Output the (X, Y) coordinate of the center of the cell containing the given text.  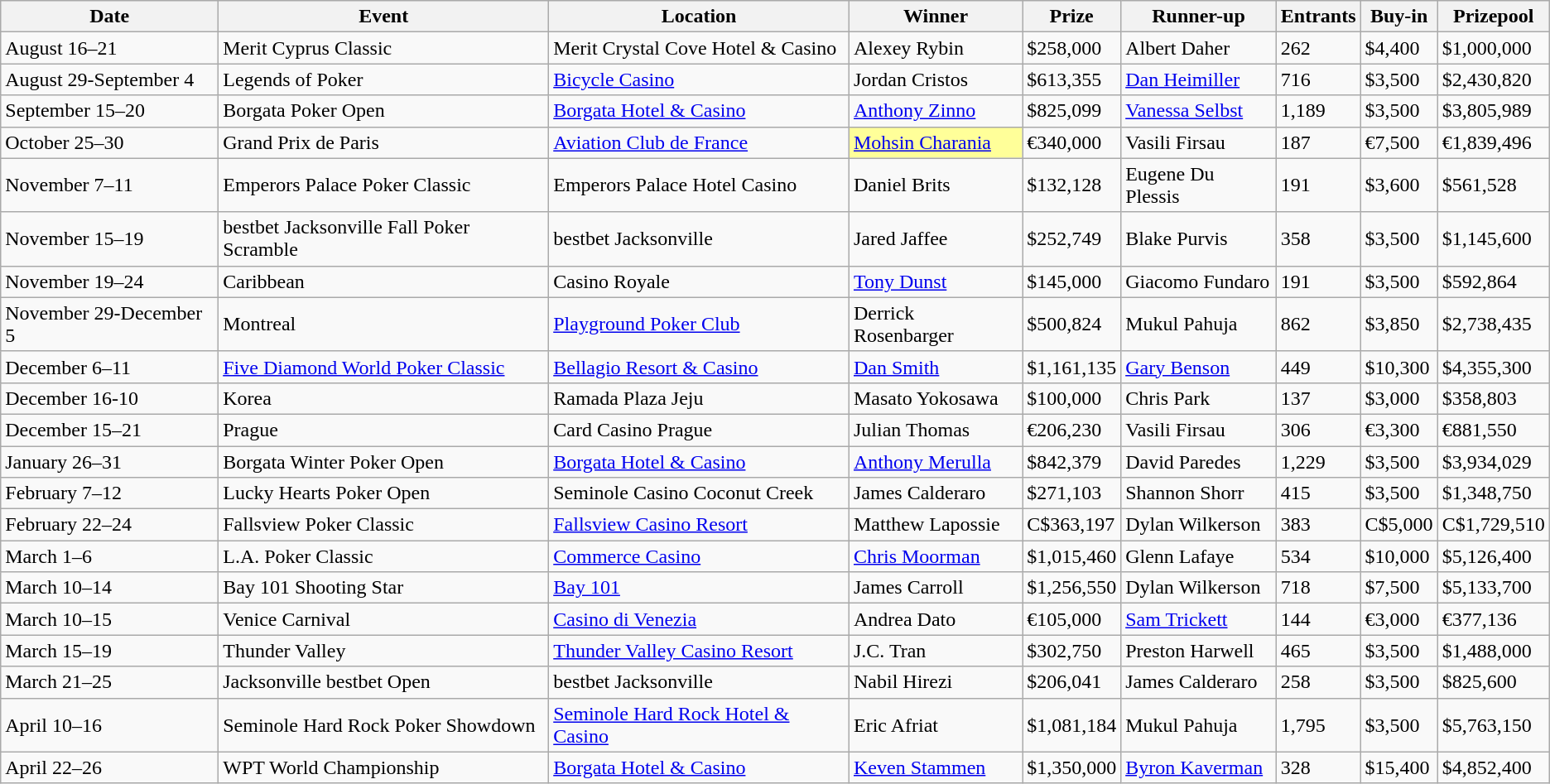
October 25–30 (109, 142)
Seminole Hard Rock Poker Showdown (384, 725)
$500,824 (1071, 325)
$5,763,150 (1494, 725)
Emperors Palace Hotel Casino (699, 185)
Commerce Casino (699, 556)
March 10–14 (109, 588)
Chris Park (1199, 398)
J.C. Tran (936, 651)
Winner (936, 17)
$825,099 (1071, 111)
March 15–19 (109, 651)
Runner-up (1199, 17)
Sam Trickett (1199, 619)
$132,128 (1071, 185)
358 (1318, 238)
Casino Royale (699, 281)
$613,355 (1071, 79)
Daniel Brits (936, 185)
March 10–15 (109, 619)
November 7–11 (109, 185)
April 10–16 (109, 725)
Prague (384, 430)
December 6–11 (109, 367)
Thunder Valley (384, 651)
December 15–21 (109, 430)
€377,136 (1494, 619)
Thunder Valley Casino Resort (699, 651)
Merit Crystal Cove Hotel & Casino (699, 48)
$7,500 (1399, 588)
Glenn Lafaye (1199, 556)
€7,500 (1399, 142)
$1,350,000 (1071, 767)
Gary Benson (1199, 367)
$10,300 (1399, 367)
$1,348,750 (1494, 493)
Card Casino Prague (699, 430)
262 (1318, 48)
$1,256,550 (1071, 588)
Emperors Palace Poker Classic (384, 185)
Derrick Rosenbarger (936, 325)
March 21–25 (109, 682)
C$363,197 (1071, 525)
Buy-in (1399, 17)
Bay 101 (699, 588)
November 19–24 (109, 281)
$1,015,460 (1071, 556)
Merit Cyprus Classic (384, 48)
Borgata Winter Poker Open (384, 461)
Chris Moorman (936, 556)
Fallsview Casino Resort (699, 525)
534 (1318, 556)
Venice Carnival (384, 619)
$3,850 (1399, 325)
1,189 (1318, 111)
$4,852,400 (1494, 767)
€881,550 (1494, 430)
Keven Stammen (936, 767)
Dan Smith (936, 367)
Eugene Du Plessis (1199, 185)
$3,934,029 (1494, 461)
Event (384, 17)
449 (1318, 367)
February 7–12 (109, 493)
306 (1318, 430)
€1,839,496 (1494, 142)
Jared Jaffee (936, 238)
$271,103 (1071, 493)
716 (1318, 79)
Fallsview Poker Classic (384, 525)
$1,000,000 (1494, 48)
Aviation Club de France (699, 142)
$3,600 (1399, 185)
$2,738,435 (1494, 325)
Ramada Plaza Jeju (699, 398)
April 22–26 (109, 767)
C$5,000 (1399, 525)
Julian Thomas (936, 430)
$842,379 (1071, 461)
862 (1318, 325)
$5,133,700 (1494, 588)
Lucky Hearts Poker Open (384, 493)
Blake Purvis (1199, 238)
$358,803 (1494, 398)
€105,000 (1071, 619)
Legends of Poker (384, 79)
€206,230 (1071, 430)
258 (1318, 682)
383 (1318, 525)
Grand Prix de Paris (384, 142)
415 (1318, 493)
February 22–24 (109, 525)
Tony Dunst (936, 281)
Shannon Shorr (1199, 493)
1,229 (1318, 461)
Bicycle Casino (699, 79)
$100,000 (1071, 398)
Bay 101 Shooting Star (384, 588)
Seminole Casino Coconut Creek (699, 493)
Seminole Hard Rock Hotel & Casino (699, 725)
Korea (384, 398)
November 15–19 (109, 238)
137 (1318, 398)
$5,126,400 (1494, 556)
Jordan Cristos (936, 79)
January 26–31 (109, 461)
Date (109, 17)
Alexey Rybin (936, 48)
James Carroll (936, 588)
328 (1318, 767)
Giacomo Fundaro (1199, 281)
$3,000 (1399, 398)
Playground Poker Club (699, 325)
$1,161,135 (1071, 367)
$4,355,300 (1494, 367)
C$1,729,510 (1494, 525)
$561,528 (1494, 185)
$592,864 (1494, 281)
Caribbean (384, 281)
August 16–21 (109, 48)
718 (1318, 588)
August 29-September 4 (109, 79)
November 29-December 5 (109, 325)
December 16-10 (109, 398)
187 (1318, 142)
Five Diamond World Poker Classic (384, 367)
Andrea Dato (936, 619)
€3,300 (1399, 430)
$4,400 (1399, 48)
Jacksonville bestbet Open (384, 682)
Preston Harwell (1199, 651)
Casino di Venezia (699, 619)
Byron Kaverman (1199, 767)
Bellagio Resort & Casino (699, 367)
$3,805,989 (1494, 111)
$825,600 (1494, 682)
€3,000 (1399, 619)
$302,750 (1071, 651)
Anthony Zinno (936, 111)
Entrants (1318, 17)
$258,000 (1071, 48)
$1,145,600 (1494, 238)
bestbet Jacksonville Fall Poker Scramble (384, 238)
WPT World Championship (384, 767)
144 (1318, 619)
Prize (1071, 17)
Mohsin Charania (936, 142)
Borgata Poker Open (384, 111)
Prizepool (1494, 17)
$145,000 (1071, 281)
Vanessa Selbst (1199, 111)
L.A. Poker Classic (384, 556)
Matthew Lapossie (936, 525)
September 15–20 (109, 111)
Nabil Hirezi (936, 682)
Eric Afriat (936, 725)
Albert Daher (1199, 48)
$10,000 (1399, 556)
465 (1318, 651)
$1,081,184 (1071, 725)
Masato Yokosawa (936, 398)
$252,749 (1071, 238)
Dan Heimiller (1199, 79)
Anthony Merulla (936, 461)
March 1–6 (109, 556)
1,795 (1318, 725)
Montreal (384, 325)
David Paredes (1199, 461)
$1,488,000 (1494, 651)
€340,000 (1071, 142)
$2,430,820 (1494, 79)
$15,400 (1399, 767)
Location (699, 17)
$206,041 (1071, 682)
